Pinpoint the cell where the given text exists, returning its (X, Y) midpoint coordinate. 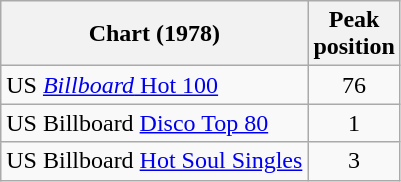
US Billboard Hot 100 (154, 85)
Chart (1978) (154, 34)
1 (354, 123)
US Billboard Hot Soul Singles (154, 161)
76 (354, 85)
US Billboard Disco Top 80 (154, 123)
3 (354, 161)
Peakposition (354, 34)
